For the text-containing cell, return its midpoint in (x, y) coordinate format. 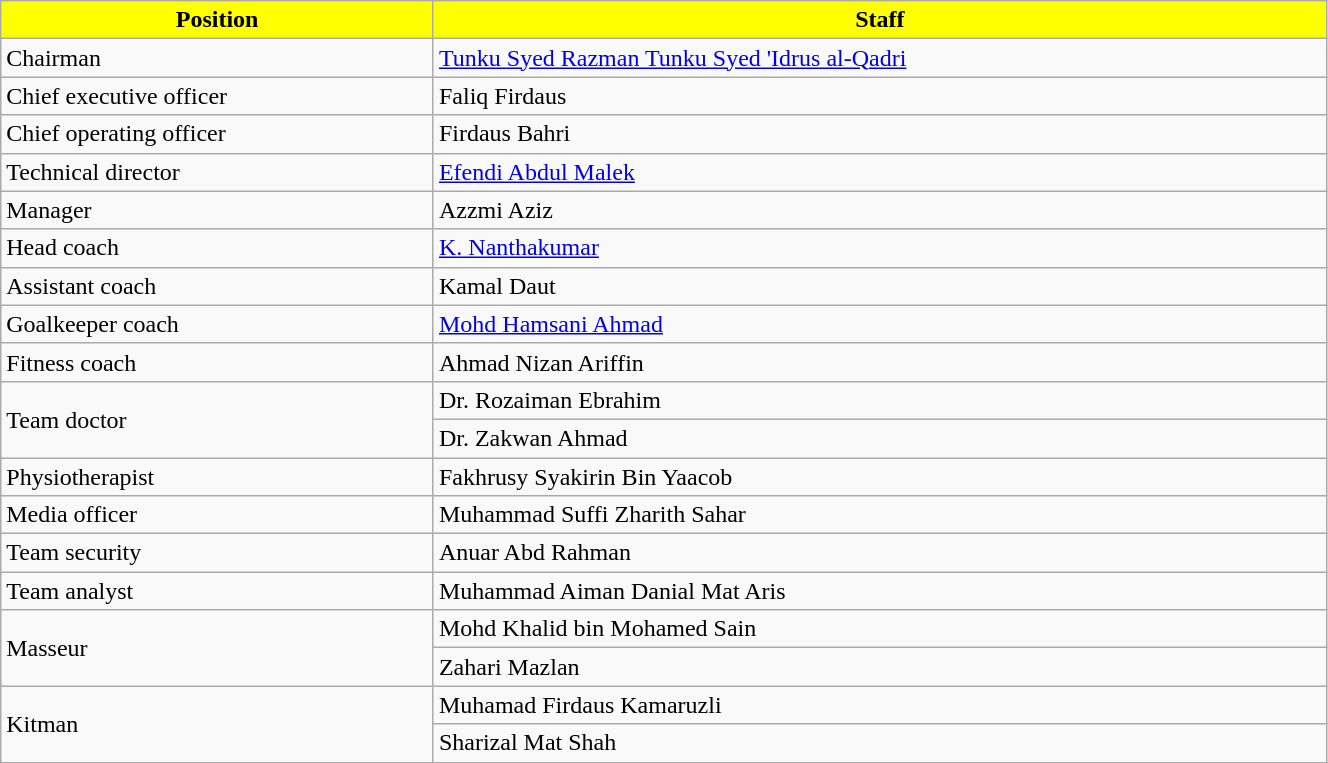
Faliq Firdaus (880, 96)
Kamal Daut (880, 286)
Fakhrusy Syakirin Bin Yaacob (880, 477)
Efendi Abdul Malek (880, 172)
Technical director (218, 172)
Ahmad Nizan Ariffin (880, 362)
Muhamad Firdaus Kamaruzli (880, 705)
K. Nanthakumar (880, 248)
Anuar Abd Rahman (880, 553)
Media officer (218, 515)
Chief executive officer (218, 96)
Sharizal Mat Shah (880, 743)
Tunku Syed Razman Tunku Syed 'Idrus al-Qadri (880, 58)
Dr. Rozaiman Ebrahim (880, 400)
Muhammad Suffi Zharith Sahar (880, 515)
Kitman (218, 724)
Masseur (218, 648)
Mohd Hamsani Ahmad (880, 324)
Assistant coach (218, 286)
Muhammad Aiman Danial Mat Aris (880, 591)
Team analyst (218, 591)
Azzmi Aziz (880, 210)
Position (218, 20)
Team security (218, 553)
Team doctor (218, 419)
Dr. Zakwan Ahmad (880, 438)
Physiotherapist (218, 477)
Fitness coach (218, 362)
Goalkeeper coach (218, 324)
Head coach (218, 248)
Chairman (218, 58)
Firdaus Bahri (880, 134)
Mohd Khalid bin Mohamed Sain (880, 629)
Staff (880, 20)
Manager (218, 210)
Zahari Mazlan (880, 667)
Chief operating officer (218, 134)
